Return the (X, Y) coordinate for the center point of the cell that contains the specified text.  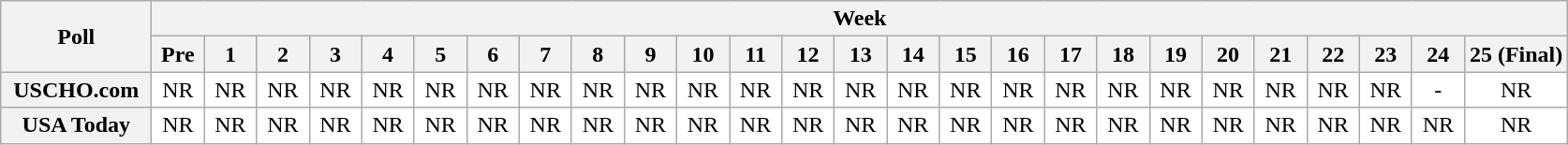
18 (1123, 54)
1 (230, 54)
8 (598, 54)
2 (283, 54)
11 (755, 54)
7 (545, 54)
17 (1071, 54)
3 (335, 54)
USA Today (77, 125)
USCHO.com (77, 90)
21 (1280, 54)
Pre (178, 54)
12 (808, 54)
Week (860, 19)
13 (861, 54)
6 (493, 54)
20 (1228, 54)
25 (Final) (1516, 54)
Poll (77, 36)
5 (440, 54)
10 (703, 54)
23 (1385, 54)
15 (966, 54)
14 (913, 54)
24 (1438, 54)
4 (388, 54)
22 (1333, 54)
- (1438, 90)
9 (650, 54)
19 (1176, 54)
16 (1018, 54)
